Output the (X, Y) coordinate of the center of the cell containing the given text.  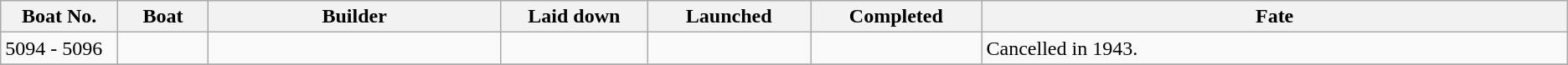
5094 - 5096 (59, 48)
Builder (354, 17)
Completed (896, 17)
Launched (729, 17)
Fate (1275, 17)
Cancelled in 1943. (1275, 48)
Boat No. (59, 17)
Laid down (575, 17)
Boat (163, 17)
